Locate the cell with the specified text and output its [x, y] center coordinate. 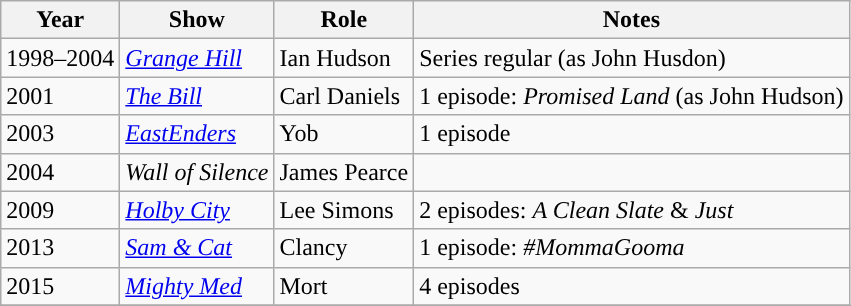
EastEnders [197, 134]
2 episodes: A Clean Slate & Just [632, 210]
Lee Simons [344, 210]
Role [344, 20]
Mort [344, 286]
Clancy [344, 248]
Mighty Med [197, 286]
Show [197, 20]
Sam & Cat [197, 248]
1998–2004 [60, 58]
2004 [60, 172]
Series regular (as John Husdon) [632, 58]
2003 [60, 134]
Carl Daniels [344, 96]
1 episode [632, 134]
Wall of Silence [197, 172]
Ian Hudson [344, 58]
James Pearce [344, 172]
2013 [60, 248]
1 episode: #MommaGooma [632, 248]
Holby City [197, 210]
2001 [60, 96]
The Bill [197, 96]
Yob [344, 134]
1 episode: Promised Land (as John Hudson) [632, 96]
Year [60, 20]
2009 [60, 210]
2015 [60, 286]
Notes [632, 20]
4 episodes [632, 286]
Grange Hill [197, 58]
